Search for the cell housing the specified text and yield its [x, y] center coordinate. 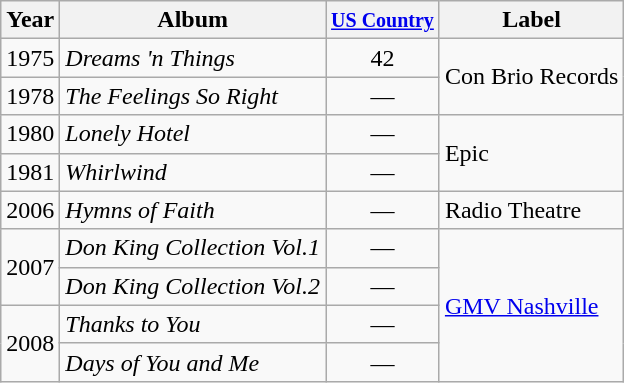
Thanks to You [193, 324]
Whirlwind [193, 172]
US Country [383, 20]
Don King Collection Vol.2 [193, 286]
Epic [531, 153]
1980 [30, 134]
Hymns of Faith [193, 210]
42 [383, 58]
2007 [30, 267]
Dreams 'n Things [193, 58]
Don King Collection Vol.1 [193, 248]
Label [531, 20]
Radio Theatre [531, 210]
Year [30, 20]
Con Brio Records [531, 77]
Days of You and Me [193, 362]
1978 [30, 96]
1975 [30, 58]
2006 [30, 210]
Lonely Hotel [193, 134]
2008 [30, 343]
1981 [30, 172]
The Feelings So Right [193, 96]
GMV Nashville [531, 305]
Album [193, 20]
